For the text-containing cell, return its midpoint in [X, Y] coordinate format. 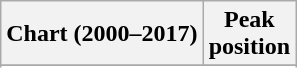
Peakposition [249, 34]
Chart (2000–2017) [102, 34]
